Locate the cell with the specified text and output its [x, y] center coordinate. 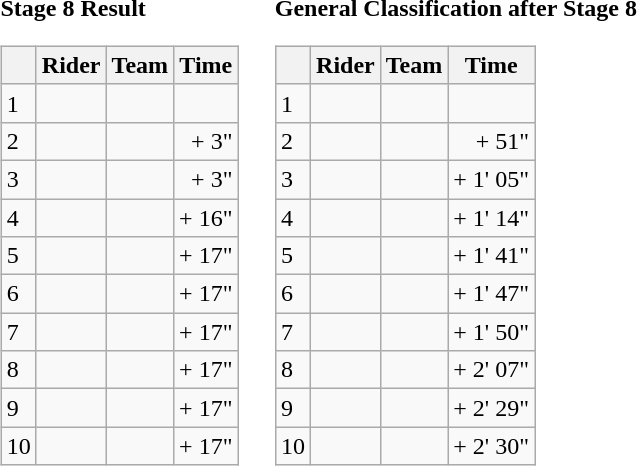
+ 2' 29" [492, 408]
+ 2' 07" [492, 370]
+ 1' 50" [492, 332]
+ 2' 30" [492, 446]
+ 16" [206, 217]
+ 1' 05" [492, 179]
+ 1' 47" [492, 294]
+ 1' 41" [492, 256]
+ 51" [492, 141]
+ 1' 14" [492, 217]
